From the cell containing the given text, extract its center point as (x, y) coordinate. 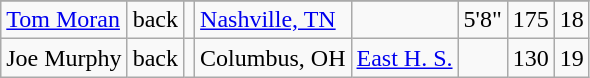
175 (530, 20)
5'8" (482, 20)
Joe Murphy (64, 58)
Columbus, OH (273, 58)
130 (530, 58)
18 (572, 20)
19 (572, 58)
East H. S. (404, 58)
Nashville, TN (273, 20)
Tom Moran (64, 20)
